Identify which cell holds the provided text, then report its (x, y) central coordinate. 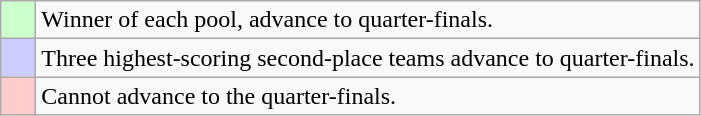
Winner of each pool, advance to quarter-finals. (368, 20)
Three highest-scoring second-place teams advance to quarter-finals. (368, 58)
Cannot advance to the quarter-finals. (368, 96)
